Return (X, Y) of the center of cell containing provided text 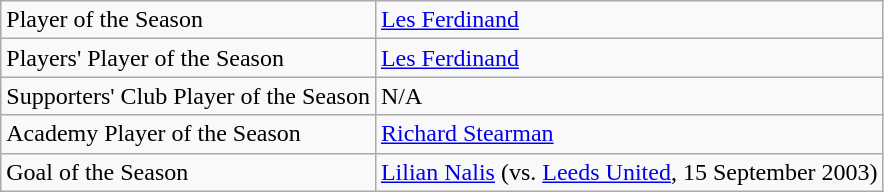
Player of the Season (188, 20)
Players' Player of the Season (188, 58)
Supporters' Club Player of the Season (188, 96)
Goal of the Season (188, 172)
Richard Stearman (629, 134)
N/A (629, 96)
Academy Player of the Season (188, 134)
Lilian Nalis (vs. Leeds United, 15 September 2003) (629, 172)
